Determine the (x, y) coordinate at the center of the cell enclosing the given text.  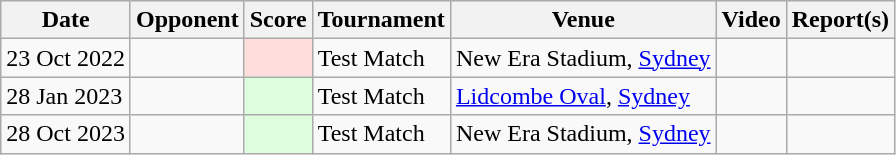
Tournament (381, 20)
Video (751, 20)
28 Jan 2023 (66, 96)
Report(s) (840, 20)
23 Oct 2022 (66, 58)
Lidcombe Oval, Sydney (583, 96)
Venue (583, 20)
Opponent (187, 20)
Score (278, 20)
Date (66, 20)
28 Oct 2023 (66, 134)
